For the text-containing cell, return its midpoint in [x, y] coordinate format. 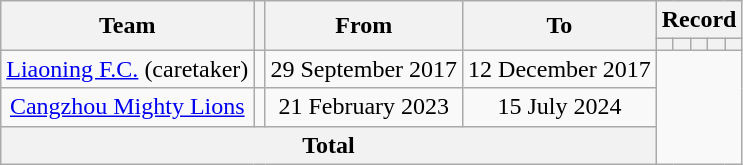
15 July 2024 [560, 107]
From [364, 26]
Liaoning F.C. (caretaker) [128, 69]
Record [699, 20]
12 December 2017 [560, 69]
To [560, 26]
21 February 2023 [364, 107]
Cangzhou Mighty Lions [128, 107]
29 September 2017 [364, 69]
Total [328, 145]
Team [128, 26]
